Output the (x, y) coordinate of the center of the cell containing the given text.  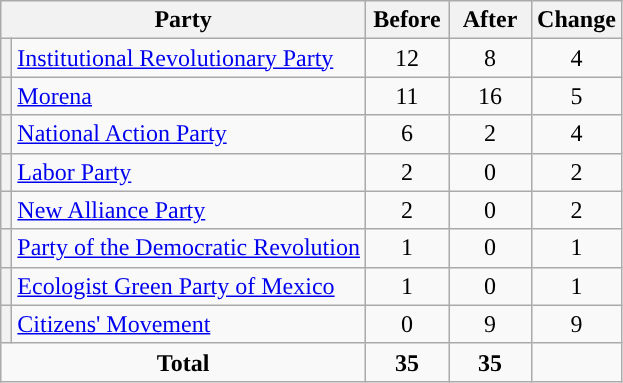
6 (406, 134)
Morena (189, 96)
5 (577, 96)
16 (490, 96)
11 (406, 96)
National Action Party (189, 134)
8 (490, 58)
Institutional Revolutionary Party (189, 58)
Labor Party (189, 172)
After (490, 20)
New Alliance Party (189, 210)
Change (577, 20)
Ecologist Green Party of Mexico (189, 286)
Party (184, 20)
Total (184, 362)
12 (406, 58)
Citizens' Movement (189, 324)
Before (406, 20)
Party of the Democratic Revolution (189, 248)
